Pinpoint the cell where the given text exists, returning its [X, Y] midpoint coordinate. 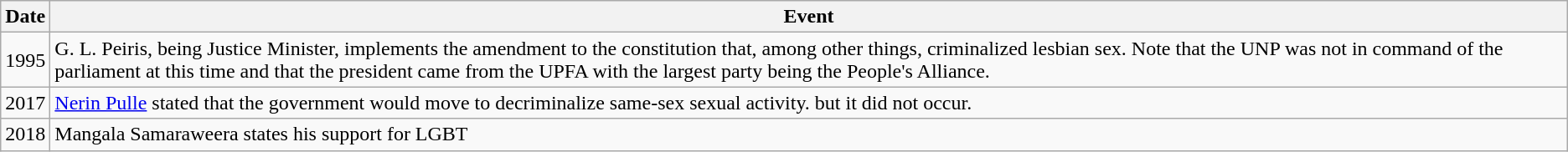
1995 [25, 60]
Event [809, 17]
2017 [25, 103]
Date [25, 17]
2018 [25, 134]
Mangala Samaraweera states his support for LGBT [809, 134]
Nerin Pulle stated that the government would move to decriminalize same-sex sexual activity. but it did not occur. [809, 103]
